From the cell containing the given text, extract its center point as [x, y] coordinate. 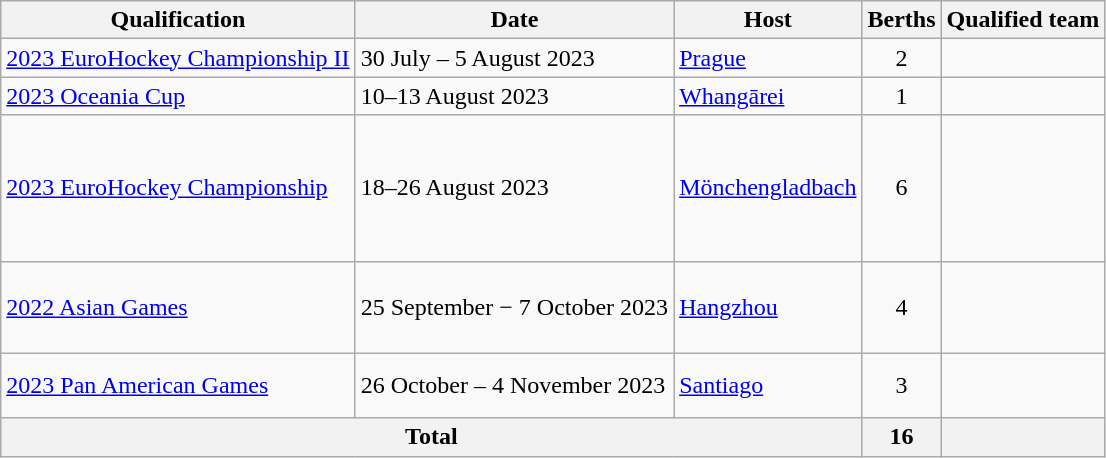
Berths [902, 20]
Qualified team [1023, 20]
25 September − 7 October 2023 [514, 307]
Total [432, 437]
Whangārei [768, 96]
Prague [768, 58]
30 July – 5 August 2023 [514, 58]
2023 Oceania Cup [178, 96]
18–26 August 2023 [514, 188]
16 [902, 437]
2 [902, 58]
26 October – 4 November 2023 [514, 386]
4 [902, 307]
3 [902, 386]
2022 Asian Games [178, 307]
2023 Pan American Games [178, 386]
2023 EuroHockey Championship [178, 188]
10–13 August 2023 [514, 96]
1 [902, 96]
Santiago [768, 386]
Date [514, 20]
2023 EuroHockey Championship II [178, 58]
Host [768, 20]
Qualification [178, 20]
6 [902, 188]
Hangzhou [768, 307]
Mönchengladbach [768, 188]
